Scan for the cell matching the given text and deliver its [X, Y] coordinate at center. 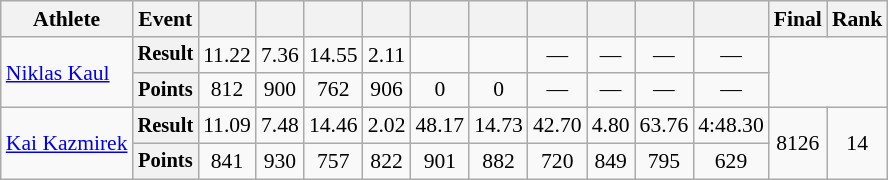
Final [798, 19]
849 [611, 162]
906 [387, 90]
4.80 [611, 126]
841 [227, 162]
Niklas Kaul [67, 72]
629 [730, 162]
901 [440, 162]
720 [558, 162]
812 [227, 90]
8126 [798, 144]
63.76 [664, 126]
900 [280, 90]
14.46 [334, 126]
42.70 [558, 126]
48.17 [440, 126]
14.73 [498, 126]
7.36 [280, 55]
Kai Kazmirek [67, 144]
4:48.30 [730, 126]
7.48 [280, 126]
930 [280, 162]
Rank [858, 19]
11.22 [227, 55]
11.09 [227, 126]
882 [498, 162]
757 [334, 162]
2.11 [387, 55]
Event [166, 19]
795 [664, 162]
14 [858, 144]
Athlete [67, 19]
762 [334, 90]
822 [387, 162]
14.55 [334, 55]
2.02 [387, 126]
